Provide the (X, Y) coordinate of the cell's center where the given text is located.  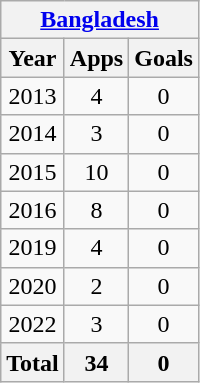
Total (33, 362)
2016 (33, 210)
Year (33, 58)
2013 (33, 96)
34 (96, 362)
Apps (96, 58)
2014 (33, 134)
2015 (33, 172)
Bangladesh (100, 20)
2022 (33, 324)
2019 (33, 248)
8 (96, 210)
10 (96, 172)
2020 (33, 286)
2 (96, 286)
Goals (164, 58)
